Determine the [x, y] coordinate at the center of the cell enclosing the given text.  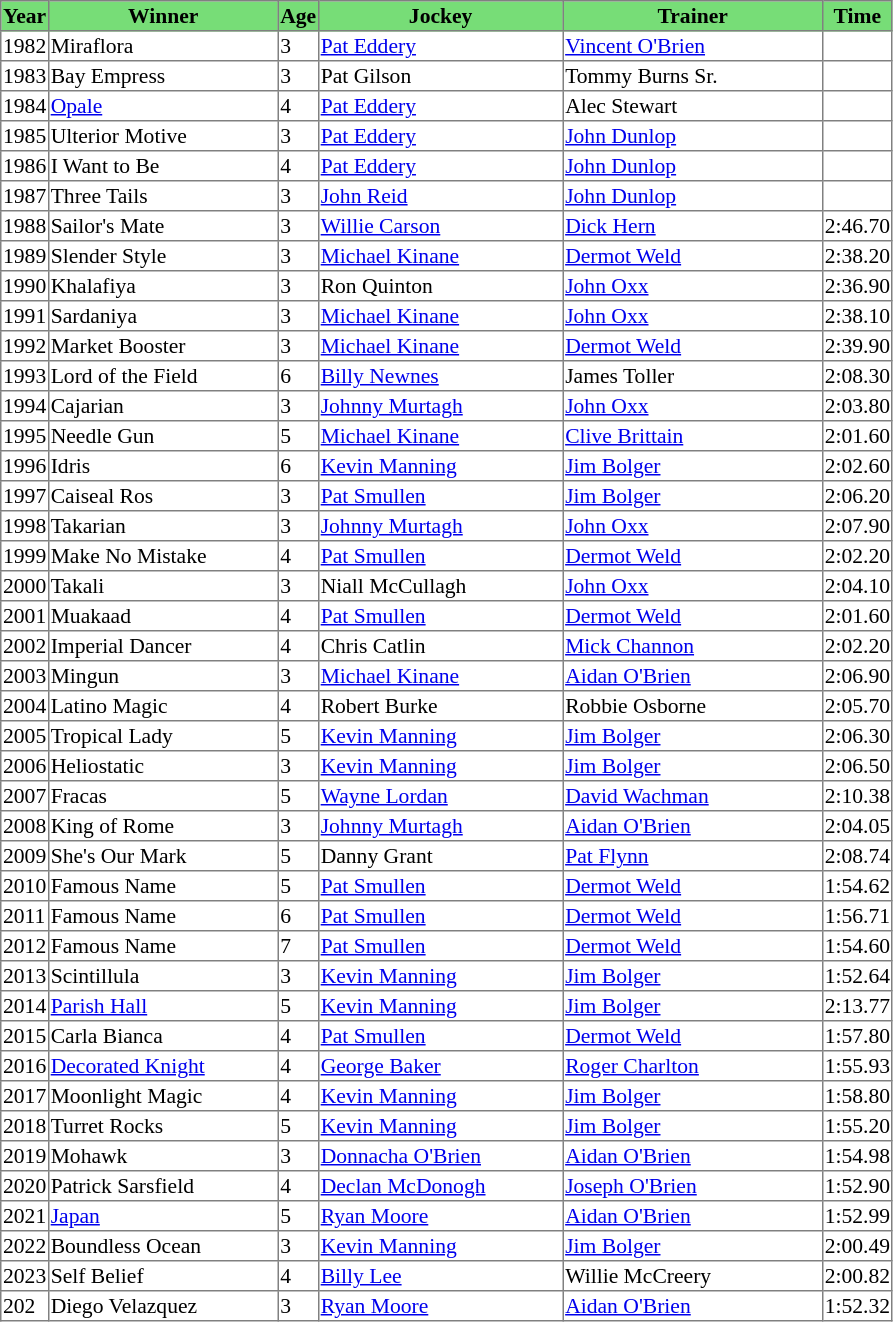
1989 [25, 256]
2022 [25, 1246]
2:38.20 [857, 256]
1:54.62 [857, 886]
1986 [25, 166]
1988 [25, 226]
1991 [25, 316]
2:08.74 [857, 856]
Khalafiya [163, 286]
1:52.99 [857, 1216]
2010 [25, 886]
Japan [163, 1216]
Moonlight Magic [163, 1096]
2:04.10 [857, 586]
Turret Rocks [163, 1126]
Parish Hall [163, 1006]
Mingun [163, 676]
2006 [25, 766]
Winner [163, 16]
Time [857, 16]
1:52.32 [857, 1306]
2:06.20 [857, 496]
1:52.90 [857, 1186]
Wayne Lordan [440, 796]
1996 [25, 466]
Market Booster [163, 346]
2016 [25, 1066]
1999 [25, 556]
1984 [25, 106]
2014 [25, 1006]
2:38.10 [857, 316]
Patrick Sarsfield [163, 1186]
2:02.60 [857, 466]
2:05.70 [857, 706]
Niall McCullagh [440, 586]
Diego Velazquez [163, 1306]
Idris [163, 466]
Billy Lee [440, 1276]
2003 [25, 676]
Alec Stewart [693, 106]
1987 [25, 196]
2:08.30 [857, 376]
2:39.90 [857, 346]
2:06.30 [857, 736]
Bay Empress [163, 76]
Billy Newnes [440, 376]
Pat Flynn [693, 856]
Mick Channon [693, 646]
Latino Magic [163, 706]
1994 [25, 406]
Trainer [693, 16]
Robbie Osborne [693, 706]
Scintillula [163, 976]
Dick Hern [693, 226]
Heliostatic [163, 766]
1:55.93 [857, 1066]
Slender Style [163, 256]
2:04.05 [857, 826]
Self Belief [163, 1276]
2008 [25, 826]
2023 [25, 1276]
2011 [25, 916]
Vincent O'Brien [693, 46]
Willie Carson [440, 226]
Donnacha O'Brien [440, 1156]
1995 [25, 436]
1:52.64 [857, 976]
2:10.38 [857, 796]
1:55.20 [857, 1126]
2:07.90 [857, 526]
Age [298, 16]
1985 [25, 136]
2005 [25, 736]
1:56.71 [857, 916]
Sardaniya [163, 316]
1997 [25, 496]
7 [298, 946]
Caiseal Ros [163, 496]
Willie McCreery [693, 1276]
Decorated Knight [163, 1066]
1:54.98 [857, 1156]
Joseph O'Brien [693, 1186]
2013 [25, 976]
Pat Gilson [440, 76]
David Wachman [693, 796]
2:00.82 [857, 1276]
2001 [25, 616]
1993 [25, 376]
James Toller [693, 376]
2004 [25, 706]
2:36.90 [857, 286]
2:00.49 [857, 1246]
John Reid [440, 196]
Needle Gun [163, 436]
George Baker [440, 1066]
2002 [25, 646]
Chris Catlin [440, 646]
Declan McDonogh [440, 1186]
202 [25, 1306]
1982 [25, 46]
1992 [25, 346]
Cajarian [163, 406]
Opale [163, 106]
Tommy Burns Sr. [693, 76]
Jockey [440, 16]
Takali [163, 586]
Make No Mistake [163, 556]
Miraflora [163, 46]
She's Our Mark [163, 856]
2007 [25, 796]
Boundless Ocean [163, 1246]
2:03.80 [857, 406]
1990 [25, 286]
2021 [25, 1216]
2:06.90 [857, 676]
1:54.60 [857, 946]
Ulterior Motive [163, 136]
2019 [25, 1156]
1998 [25, 526]
2009 [25, 856]
2018 [25, 1126]
Takarian [163, 526]
2017 [25, 1096]
2000 [25, 586]
Danny Grant [440, 856]
Sailor's Mate [163, 226]
Muakaad [163, 616]
Imperial Dancer [163, 646]
King of Rome [163, 826]
Carla Bianca [163, 1036]
2020 [25, 1186]
1983 [25, 76]
Robert Burke [440, 706]
2:46.70 [857, 226]
2:13.77 [857, 1006]
Ron Quinton [440, 286]
1:57.80 [857, 1036]
Three Tails [163, 196]
Fracas [163, 796]
Lord of the Field [163, 376]
Mohawk [163, 1156]
I Want to Be [163, 166]
2015 [25, 1036]
2:06.50 [857, 766]
Year [25, 16]
Clive Brittain [693, 436]
Roger Charlton [693, 1066]
1:58.80 [857, 1096]
Tropical Lady [163, 736]
2012 [25, 946]
